For the text-containing cell, return its midpoint in [X, Y] coordinate format. 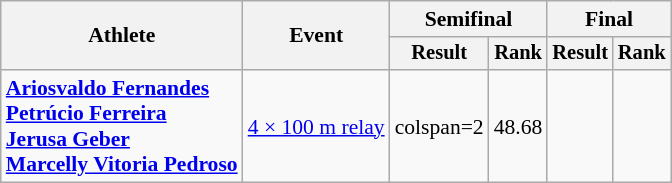
Athlete [122, 36]
48.68 [518, 126]
4 × 100 m relay [316, 126]
colspan=2 [440, 126]
Event [316, 36]
Semifinal [469, 19]
Ariosvaldo FernandesPetrúcio FerreiraJerusa GeberMarcelly Vitoria Pedroso [122, 126]
Final [608, 19]
